Extract the (x, y) coordinate from the center of the cell holding the provided text.  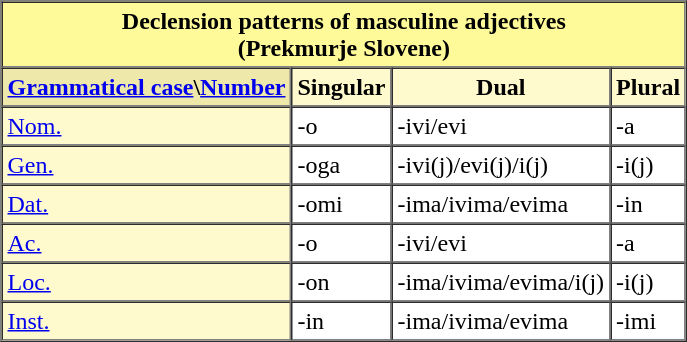
Ac. (147, 244)
-imi (648, 322)
Inst. (147, 322)
Singular (341, 88)
-ima/ivima/evima/i(j) (500, 282)
Nom. (147, 126)
Declension patterns of masculine adjectives(Prekmurje Slovene) (344, 35)
-oga (341, 166)
Grammatical case\Number (147, 88)
-ivi(j)/evi(j)/i(j) (500, 166)
Dual (500, 88)
Dat. (147, 204)
Plural (648, 88)
-omi (341, 204)
Loc. (147, 282)
Gen. (147, 166)
-on (341, 282)
